Provide the [x, y] coordinate of the cell's center where the given text is located.  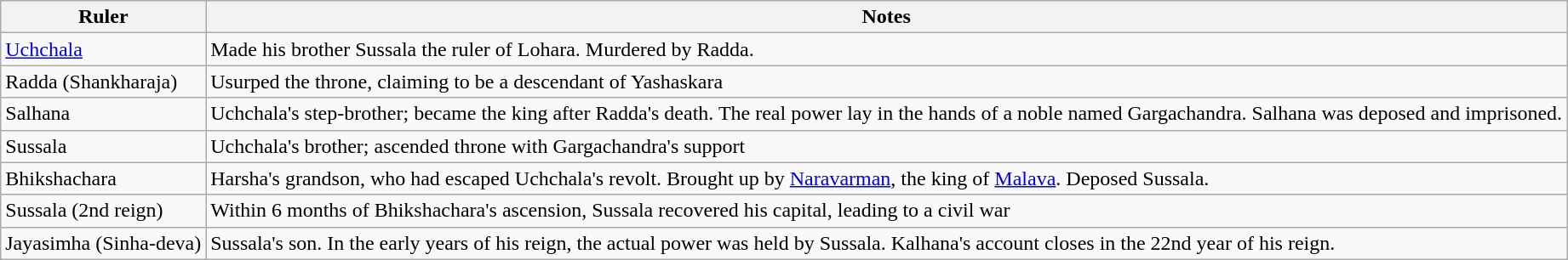
Radda (Shankharaja) [104, 82]
Notes [887, 17]
Within 6 months of Bhikshachara's ascension, Sussala recovered his capital, leading to a civil war [887, 211]
Uchchala [104, 49]
Uchchala's brother; ascended throne with Gargachandra's support [887, 146]
Made his brother Sussala the ruler of Lohara. Murdered by Radda. [887, 49]
Harsha's grandson, who had escaped Uchchala's revolt. Brought up by Naravarman, the king of Malava. Deposed Sussala. [887, 178]
Ruler [104, 17]
Sussala's son. In the early years of his reign, the actual power was held by Sussala. Kalhana's account closes in the 22nd year of his reign. [887, 243]
Salhana [104, 114]
Usurped the throne, claiming to be a descendant of Yashaskara [887, 82]
Sussala (2nd reign) [104, 211]
Sussala [104, 146]
Jayasimha (Sinha-deva) [104, 243]
Bhikshachara [104, 178]
